Provide the (X, Y) coordinate of the cell's center where the given text is located.  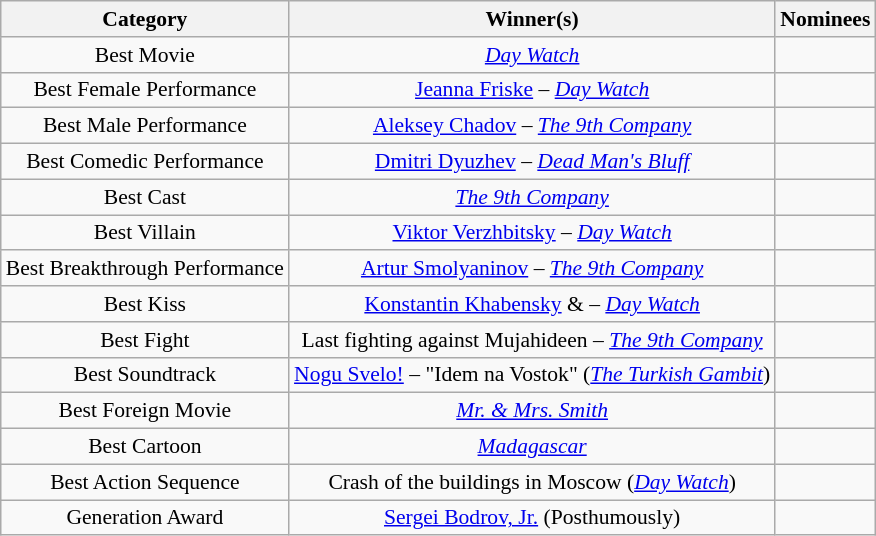
Dmitri Dyuzhev – Dead Man's Bluff (532, 162)
Nominees (825, 19)
Nogu Svelo! – "Idem na Vostok" (The Turkish Gambit) (532, 375)
Best Villain (145, 233)
Last fighting against Mujahideen – The 9th Company (532, 340)
Madagascar (532, 447)
Best Female Performance (145, 90)
Best Male Performance (145, 126)
Viktor Verzhbitsky – Day Watch (532, 233)
Artur Smolyaninov – The 9th Company (532, 269)
Best Fight (145, 340)
Best Action Sequence (145, 482)
Best Comedic Performance (145, 162)
Best Cast (145, 197)
Konstantin Khabensky & – Day Watch (532, 304)
Winner(s) (532, 19)
Sergei Bodrov, Jr. (Posthumously) (532, 518)
Day Watch (532, 55)
Best Soundtrack (145, 375)
Crash of the buildings in Moscow (Day Watch) (532, 482)
Category (145, 19)
Best Foreign Movie (145, 411)
Best Kiss (145, 304)
Best Cartoon (145, 447)
Mr. & Mrs. Smith (532, 411)
Best Movie (145, 55)
Jeanna Friske – Day Watch (532, 90)
The 9th Company (532, 197)
Best Breakthrough Performance (145, 269)
Generation Award (145, 518)
Aleksey Chadov – The 9th Company (532, 126)
